Scan for the cell matching the given text and deliver its [X, Y] coordinate at center. 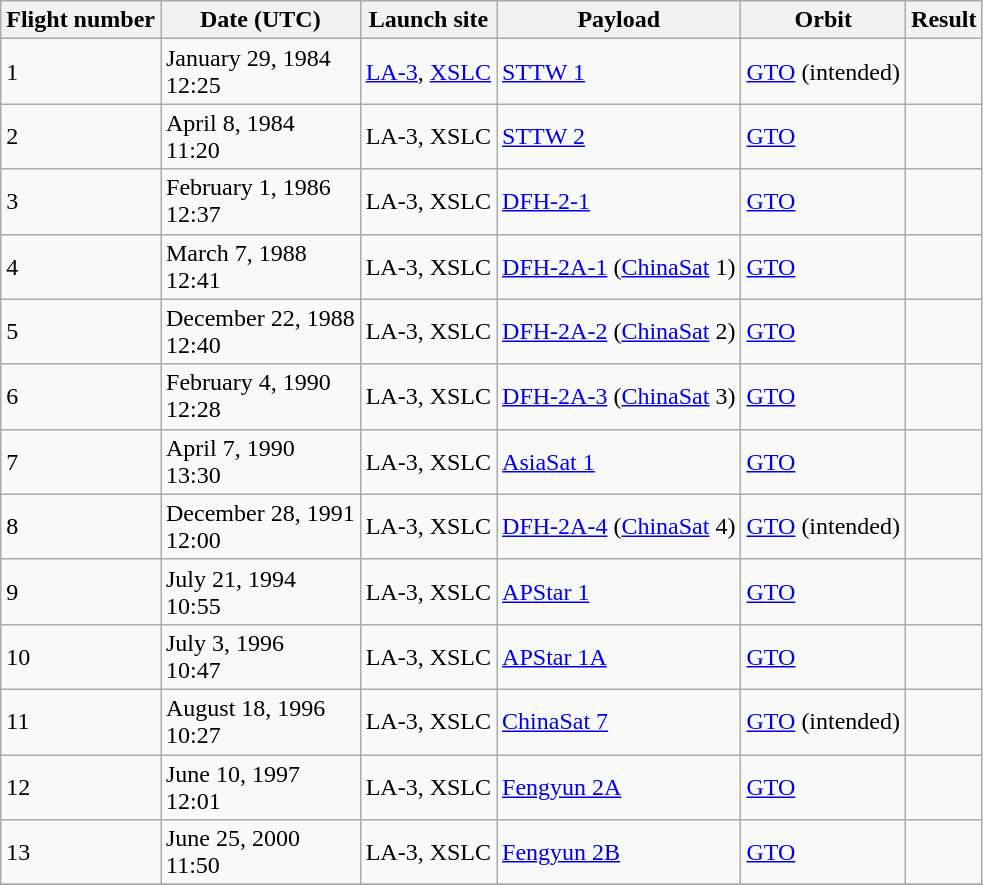
STTW 2 [619, 136]
February 4, 199012:28 [260, 396]
ChinaSat 7 [619, 722]
Result [944, 20]
DFH-2A-3 (ChinaSat 3) [619, 396]
APStar 1 [619, 592]
13 [81, 852]
August 18, 199610:27 [260, 722]
12 [81, 786]
April 8, 198411:20 [260, 136]
April 7, 199013:30 [260, 462]
4 [81, 266]
DFH-2A-1 (ChinaSat 1) [619, 266]
Fengyun 2A [619, 786]
February 1, 198612:37 [260, 202]
Fengyun 2B [619, 852]
DFH-2A-2 (ChinaSat 2) [619, 332]
10 [81, 656]
5 [81, 332]
APStar 1A [619, 656]
July 3, 199610:47 [260, 656]
Payload [619, 20]
11 [81, 722]
June 10, 199712:01 [260, 786]
Flight number [81, 20]
AsiaSat 1 [619, 462]
December 28, 199112:00 [260, 526]
8 [81, 526]
June 25, 200011:50 [260, 852]
2 [81, 136]
Orbit [824, 20]
6 [81, 396]
July 21, 199410:55 [260, 592]
January 29, 198412:25 [260, 72]
March 7, 198812:41 [260, 266]
STTW 1 [619, 72]
9 [81, 592]
3 [81, 202]
1 [81, 72]
Launch site [428, 20]
December 22, 198812:40 [260, 332]
7 [81, 462]
DFH-2-1 [619, 202]
DFH-2A-4 (ChinaSat 4) [619, 526]
Date (UTC) [260, 20]
